Identify which cell holds the provided text, then report its [x, y] central coordinate. 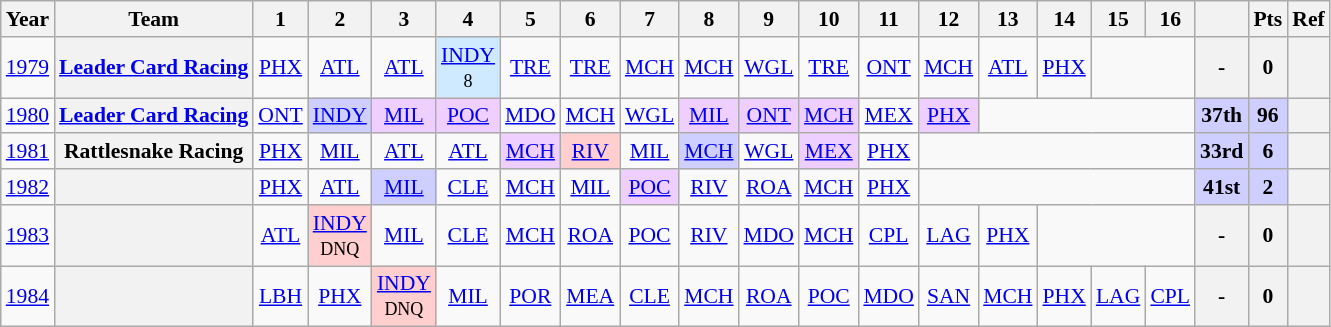
9 [770, 19]
3 [404, 19]
8 [708, 19]
INDY [340, 116]
MEA [590, 296]
96 [1268, 116]
11 [888, 19]
Pts [1268, 19]
12 [948, 19]
41st [1222, 187]
Ref [1308, 19]
16 [1170, 19]
4 [468, 19]
LBH [280, 296]
7 [650, 19]
Year [28, 19]
1984 [28, 296]
SAN [948, 296]
1982 [28, 187]
1981 [28, 152]
Team [154, 19]
13 [1008, 19]
5 [530, 19]
15 [1118, 19]
1983 [28, 236]
Rattlesnake Racing [154, 152]
POR [530, 296]
INDY8 [468, 68]
14 [1064, 19]
1980 [28, 116]
1 [280, 19]
37th [1222, 116]
1979 [28, 68]
33rd [1222, 152]
10 [828, 19]
